Return the [X, Y] coordinate for the center point of the cell that contains the specified text.  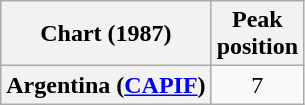
Peakposition [257, 34]
7 [257, 85]
Chart (1987) [106, 34]
Argentina (CAPIF) [106, 85]
